For the text-containing cell, return its midpoint in [x, y] coordinate format. 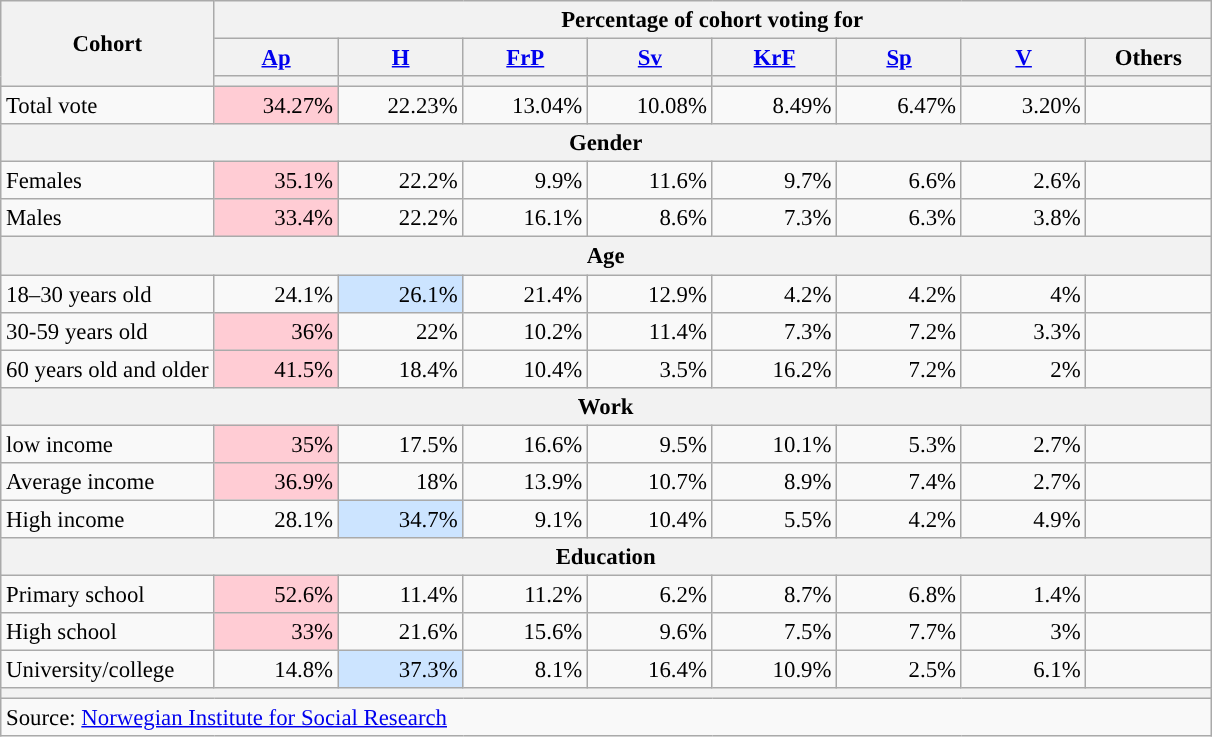
6.8% [900, 594]
7.5% [774, 632]
Education [606, 557]
Percentage of cohort voting for [712, 20]
8.6% [650, 219]
Work [606, 406]
6.6% [900, 181]
15.6% [526, 632]
13.9% [526, 482]
11.6% [650, 181]
16.6% [526, 444]
24.1% [276, 294]
3.3% [1024, 331]
10.2% [526, 331]
2.5% [900, 670]
10.1% [774, 444]
10.08% [650, 106]
37.3% [400, 670]
8.9% [774, 482]
16.2% [774, 369]
11.2% [526, 594]
Age [606, 256]
Cohort [108, 44]
3% [1024, 632]
9.6% [650, 632]
High school [108, 632]
18.4% [400, 369]
36% [276, 331]
5.3% [900, 444]
18–30 years old [108, 294]
21.6% [400, 632]
16.4% [650, 670]
Sp [900, 58]
9.7% [774, 181]
2% [1024, 369]
Source: Norwegian Institute for Social Research [606, 718]
Primary school [108, 594]
36.9% [276, 482]
35% [276, 444]
Total vote [108, 106]
22% [400, 331]
30-59 years old [108, 331]
8.7% [774, 594]
21.4% [526, 294]
Males [108, 219]
17.5% [400, 444]
H [400, 58]
14.8% [276, 670]
8.49% [774, 106]
9.9% [526, 181]
7.7% [900, 632]
Sv [650, 58]
University/college [108, 670]
High income [108, 519]
Average income [108, 482]
1.4% [1024, 594]
22.23% [400, 106]
4% [1024, 294]
2.6% [1024, 181]
Ap [276, 58]
28.1% [276, 519]
60 years old and older [108, 369]
41.5% [276, 369]
6.3% [900, 219]
34.7% [400, 519]
6.47% [900, 106]
6.2% [650, 594]
Females [108, 181]
FrP [526, 58]
13.04% [526, 106]
4.9% [1024, 519]
16.1% [526, 219]
8.1% [526, 670]
7.4% [900, 482]
52.6% [276, 594]
6.1% [1024, 670]
33.4% [276, 219]
10.7% [650, 482]
5.5% [774, 519]
V [1024, 58]
35.1% [276, 181]
Gender [606, 143]
34.27% [276, 106]
Others [1148, 58]
9.5% [650, 444]
10.9% [774, 670]
26.1% [400, 294]
3.8% [1024, 219]
3.20% [1024, 106]
KrF [774, 58]
9.1% [526, 519]
low income [108, 444]
3.5% [650, 369]
12.9% [650, 294]
18% [400, 482]
33% [276, 632]
